For the text-containing cell, return its midpoint in [X, Y] coordinate format. 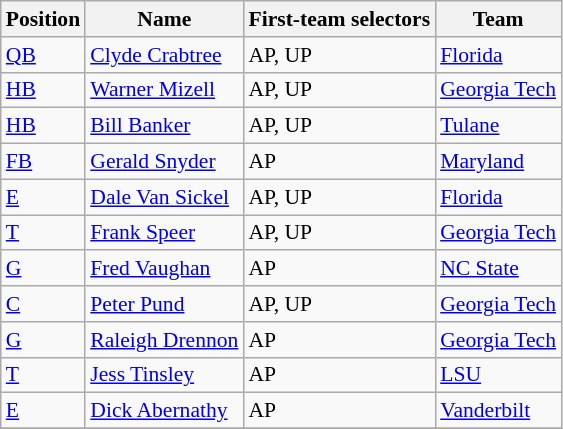
Frank Speer [164, 233]
QB [43, 55]
Position [43, 19]
FB [43, 162]
Raleigh Drennon [164, 340]
Clyde Crabtree [164, 55]
Dick Abernathy [164, 411]
Fred Vaughan [164, 269]
Maryland [498, 162]
Gerald Snyder [164, 162]
Vanderbilt [498, 411]
C [43, 304]
Dale Van Sickel [164, 197]
First-team selectors [339, 19]
NC State [498, 269]
Peter Pund [164, 304]
Bill Banker [164, 126]
Tulane [498, 126]
LSU [498, 375]
Team [498, 19]
Jess Tinsley [164, 375]
Warner Mizell [164, 90]
Name [164, 19]
